Extract the [x, y] coordinate from the center of the cell holding the provided text.  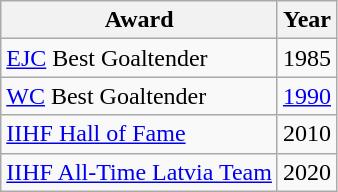
WC Best Goaltender [140, 96]
2020 [306, 172]
Year [306, 20]
IIHF All-Time Latvia Team [140, 172]
IIHF Hall of Fame [140, 134]
1985 [306, 58]
2010 [306, 134]
Award [140, 20]
EJC Best Goaltender [140, 58]
1990 [306, 96]
